Return (x, y) of the center of cell containing provided text 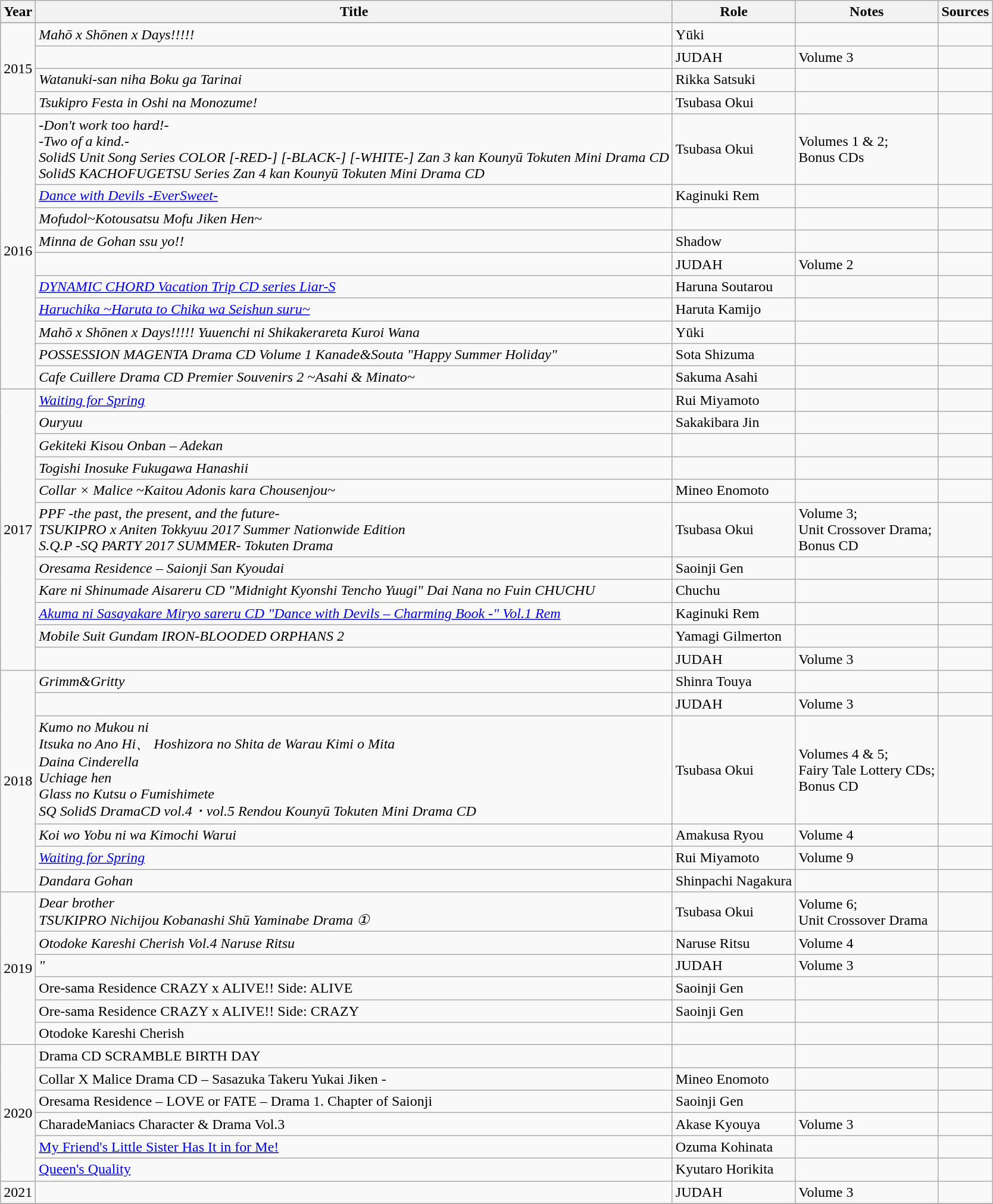
Collar × Malice ~Kaitou Adonis kara Chousenjou~ (354, 491)
Volumes 1 & 2; Bonus CDs (867, 149)
Oresama Residence – Saionji San Kyoudai (354, 568)
Shinra Touya (733, 681)
Sakakibara Jin (733, 423)
DYNAMIC CHORD Vacation Trip CD series Liar-S (354, 286)
Notes (867, 12)
Volumes 4 & 5; Fairy Tale Lottery CDs; Bonus CD (867, 770)
Shadow (733, 241)
Sota Shizuma (733, 355)
Mobile Suit Gundam IRON-BLOODED ORPHANS 2 (354, 636)
Sources (966, 12)
Cafe Cuillere Drama CD Premier Souvenirs 2 ~Asahi & Minato~ (354, 378)
Mahō x Shōnen x Days!!!!! Yuuenchi ni Shikakerareta Kuroi Wana (354, 332)
Otodoke Kareshi Cherish (354, 1034)
Volume 3; Unit Crossover Drama; Bonus CD (867, 529)
Gekiteki Kisou Onban – Adekan (354, 445)
Kyutaro Horikita (733, 1169)
Collar X Malice Drama CD – Sasazuka Takeru Yukai Jiken - (354, 1079)
Kare ni Shinumade Aisareru CD "Midnight Kyonshi Tencho Yuugi" Dai Nana no Fuin CHUCHU (354, 591)
Year (18, 12)
Haruta Kamijo (733, 309)
Naruse Ritsu (733, 943)
POSSESSION MAGENTA Drama CD Volume 1 Kanade&Souta "Happy Summer Holiday" (354, 355)
Akase Kyouya (733, 1124)
Tsukipro Festa in Oshi na Monozume! (354, 102)
2015 (18, 68)
2016 (18, 251)
Role (733, 12)
CharadeManiacs Character & Drama Vol.3 (354, 1124)
Amakusa Ryou (733, 835)
Rikka Satsuki (733, 80)
Mofudol~Kotousatsu Mofu Jiken Hen~ (354, 219)
Akuma ni Sasayakare Miryo sareru CD "Dance with Devils – Charming Book -" Vol.1 Rem (354, 613)
Volume 9 (867, 858)
2019 (18, 968)
Koi wo Yobu ni wa Kimochi Warui (354, 835)
Oresama Residence – LOVE or FATE – Drama 1. Chapter of Saionji (354, 1102)
Ore-sama Residence CRAZY x ALIVE!! Side: CRAZY (354, 1010)
Haruna Soutarou (733, 286)
Dance with Devils -EverSweet- (354, 196)
Shinpachi Nagakura (733, 881)
Minna de Gohan ssu yo!! (354, 241)
Yamagi Gilmerton (733, 636)
" (354, 965)
Watanuki-san niha Boku ga Tarinai (354, 80)
Mahō x Shōnen x Days!!!!! (354, 35)
Ouryuu (354, 423)
Dear brotherTSUKIPRO Nichijou Kobanashi Shū Yaminabe Drama ① (354, 912)
2017 (18, 530)
Togishi Inosuke Fukugawa Hanashii (354, 468)
Ozuma Kohinata (733, 1147)
Haruchika ~Haruta to Chika wa Seishun suru~ (354, 309)
Drama CD SCRAMBLE BIRTH DAY (354, 1056)
Title (354, 12)
Volume 2 (867, 264)
My Friend's Little Sister Has It in for Me! (354, 1147)
2018 (18, 781)
Queen's Quality (354, 1169)
Sakuma Asahi (733, 378)
PPF -the past, the present, and the future-TSUKIPRO x Aniten Tokkyuu 2017 Summer Nationwide EditionS.Q.P -SQ PARTY 2017 SUMMER- Tokuten Drama (354, 529)
Dandara Gohan (354, 881)
2021 (18, 1192)
Chuchu (733, 591)
Otodoke Kareshi Cherish Vol.4 Naruse Ritsu (354, 943)
Grimm&Gritty (354, 681)
2020 (18, 1113)
Volume 6; Unit Crossover Drama (867, 912)
Ore-sama Residence CRAZY x ALIVE!! Side: ALIVE (354, 988)
